Extract the (x, y) coordinate from the center of the cell holding the provided text.  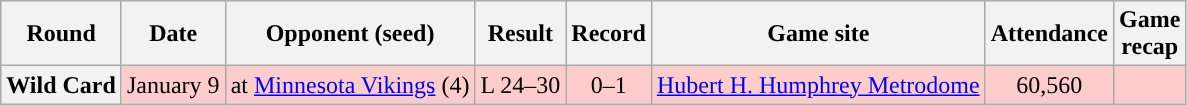
Game site (818, 34)
0–1 (609, 85)
Record (609, 34)
Hubert H. Humphrey Metrodome (818, 85)
Round (62, 34)
Date (173, 34)
Gamerecap (1150, 34)
at Minnesota Vikings (4) (350, 85)
Wild Card (62, 85)
60,560 (1049, 85)
Attendance (1049, 34)
January 9 (173, 85)
Opponent (seed) (350, 34)
L 24–30 (520, 85)
Result (520, 34)
